Provide the (X, Y) coordinate of the cell's center where the given text is located.  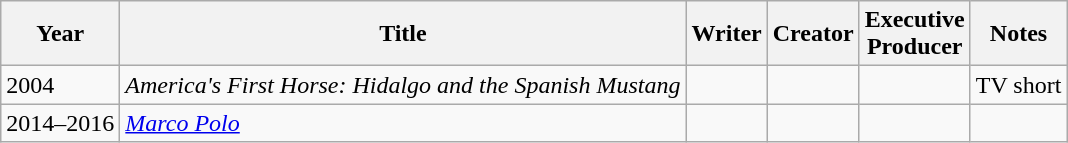
Notes (1018, 34)
Marco Polo (403, 123)
ExecutiveProducer (914, 34)
Creator (813, 34)
Year (60, 34)
TV short (1018, 85)
2004 (60, 85)
2014–2016 (60, 123)
America's First Horse: Hidalgo and the Spanish Mustang (403, 85)
Writer (726, 34)
Title (403, 34)
